Return the [x, y] coordinate for the center point of the cell that contains the specified text.  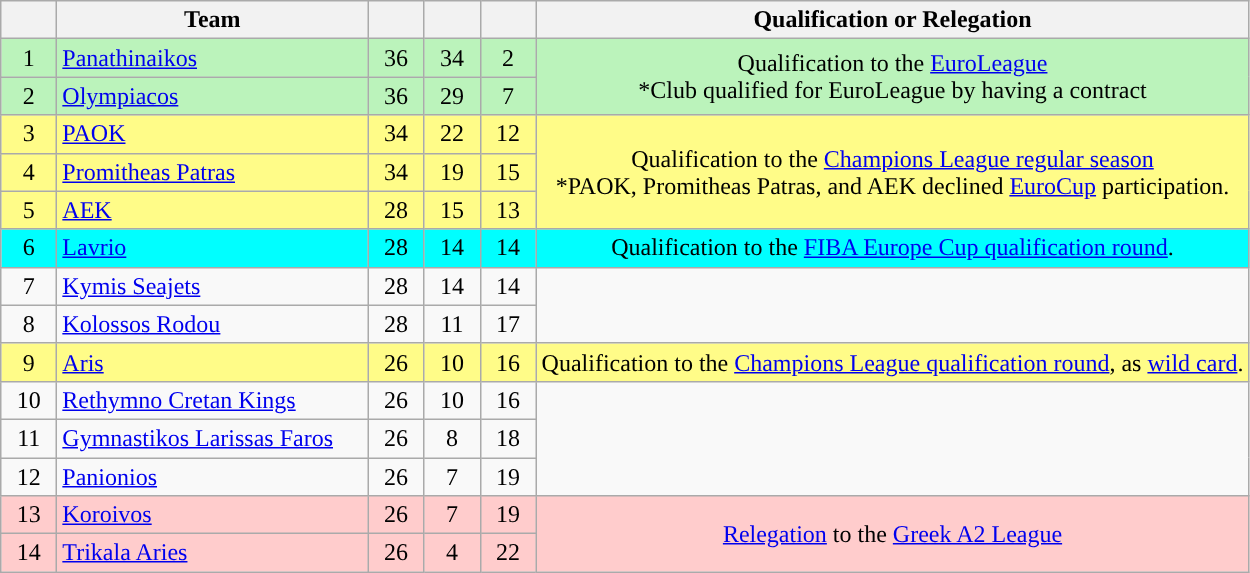
PAOK [212, 134]
18 [508, 438]
Promitheas Patras [212, 172]
Panathinaikos [212, 58]
Qualification to the FIBA Europe Cup qualification round. [892, 248]
Relegation to the Greek A2 League [892, 534]
Trikala Aries [212, 553]
Kolossos Rodou [212, 324]
Team [212, 20]
Lavrio [212, 248]
Olympiacos [212, 96]
29 [452, 96]
3 [29, 134]
17 [508, 324]
Aris [212, 362]
Panionios [212, 477]
Kymis Seajets [212, 286]
Koroivos [212, 515]
Qualification to the Champions League regular season*PAOK, Promitheas Patras, and AEK declined EuroCup participation. [892, 172]
Rethymno Cretan Kings [212, 400]
9 [29, 362]
1 [29, 58]
AEK [212, 210]
Qualification or Relegation [892, 20]
Qualification to the EuroLeague*Club qualified for EuroLeague by having a contract [892, 77]
6 [29, 248]
Qualification to the Champions League qualification round, as wild card. [892, 362]
5 [29, 210]
Gymnastikos Larissas Faros [212, 438]
